Return the [X, Y] coordinate for the center point of the cell that contains the specified text.  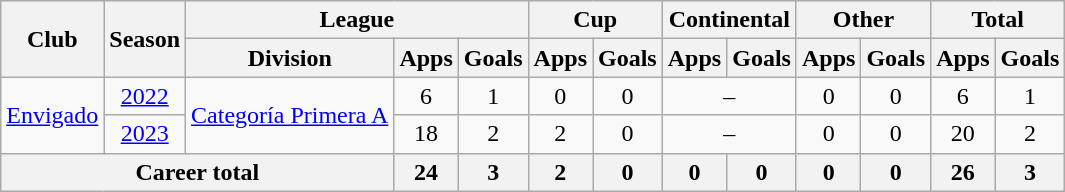
Cup [595, 20]
Division [290, 58]
Career total [198, 172]
Other [863, 20]
Categoría Primera A [290, 115]
Envigado [52, 115]
20 [963, 134]
2023 [145, 134]
Club [52, 39]
League [358, 20]
26 [963, 172]
2022 [145, 96]
24 [426, 172]
Total [998, 20]
Season [145, 39]
Continental [729, 20]
18 [426, 134]
